Return (X, Y) of the center of cell containing provided text 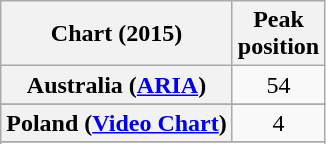
Poland (Video Chart) (117, 123)
Australia (ARIA) (117, 85)
4 (278, 123)
Chart (2015) (117, 34)
Peakposition (278, 34)
54 (278, 85)
